Detect which cell encompasses the target text, then output its [X, Y] center coordinate. 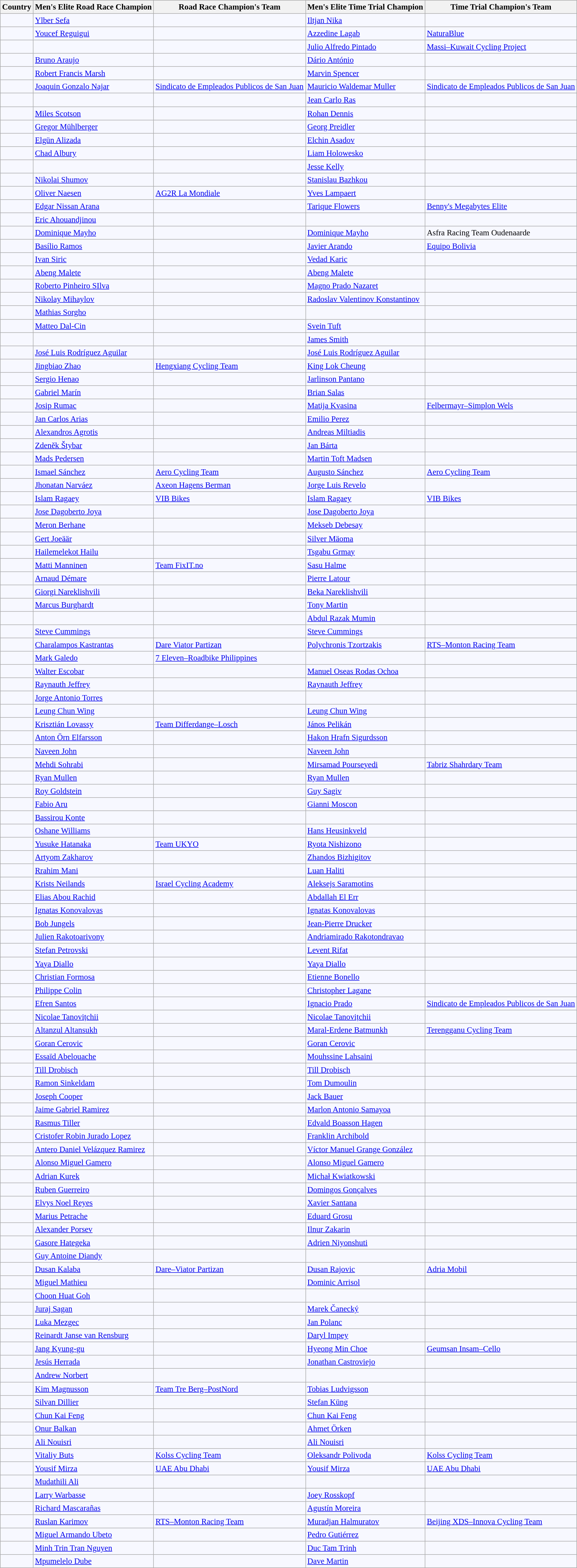
Tabriz Shahrdary Team [501, 764]
Joaquin Gonzalo Najar [93, 87]
Mirsamad Pourseyedi [365, 764]
Team UKYO [230, 844]
Maral-Erdene Batmunkh [365, 1030]
Vedad Karic [365, 259]
Dusan Kalaba [93, 1269]
Mark Galedo [93, 658]
Etienne Bonello [365, 977]
Reinardt Janse van Rensburg [93, 1335]
Axeon Hagens Berman [230, 485]
Magno Prado Nazaret [365, 286]
Felbermayr–Simplon Wels [501, 406]
Youcef Reguigui [93, 34]
Silver Mäoma [365, 539]
Hans Heusinkveld [365, 831]
Ilnur Zakarin [365, 1229]
Guy Sagiv [365, 791]
Equipo Bolivia [501, 246]
Vitaliy Buts [93, 1455]
Domingos Gonçalves [365, 1190]
Dominic Arrisol [365, 1282]
Arnaud Démare [93, 578]
Minh Trin Tran Nguyen [93, 1548]
Tom Dumoulin [365, 1083]
Adrian Kurek [93, 1176]
Onur Balkan [93, 1428]
Ruben Guerreiro [93, 1190]
Dave Martin [365, 1561]
Joseph Cooper [93, 1097]
Christian Formosa [93, 977]
Mekseb Debesay [365, 525]
Jan Carlos Arias [93, 419]
Franklin Archibold [365, 1136]
Krisztián Lovassy [93, 724]
NaturaBlue [501, 34]
Time Trial Champion's Team [501, 7]
Marvin Spencer [365, 74]
Nikolai Shumov [93, 180]
Mehdi Sohrabi [93, 764]
Dusan Rajovic [365, 1269]
Marek Čanecký [365, 1309]
Kim Magnusson [93, 1389]
Philippe Colin [93, 990]
Gregor Mühlberger [93, 127]
Oleksandr Polivoda [365, 1455]
Joey Rosskopf [365, 1495]
Team FixIT.no [230, 565]
Ryota Nishizono [365, 844]
Pierre Latour [365, 578]
Richard Mascarañas [93, 1508]
Roy Goldstein [93, 791]
Víctor Manuel Grange González [365, 1150]
Josip Rumac [93, 406]
Ruslan Karimov [93, 1522]
Augusto Sánchez [365, 472]
James Smith [365, 339]
Rohan Dennis [365, 113]
Guy Antoine Diandy [93, 1256]
Mauricio Waldemar Muller [365, 87]
Luka Mezgec [93, 1322]
Miguel Armando Ubeto [93, 1535]
Bob Jungels [93, 924]
Marius Petrache [93, 1216]
Altanzul Altansukh [93, 1030]
Rrahim Mani [93, 871]
Beijing XDS–Innova Cycling Team [501, 1522]
Eric Ahouandjinou [93, 219]
Jingbiao Zhao [93, 366]
Team Differdange–Losch [230, 724]
János Pelikán [365, 724]
Brian Salas [365, 392]
Gert Joeäär [93, 539]
Svein Tuft [365, 326]
Essaïd Abelouache [93, 1057]
Miguel Mathieu [93, 1282]
Country [17, 7]
Sasu Halme [365, 565]
Muradjan Halmuratov [365, 1522]
Efren Santos [93, 1003]
Tobias Ludvigsson [365, 1389]
Elgün Alizada [93, 140]
Nikolay Mihaylov [93, 299]
King Lok Cheung [365, 366]
Jhonatan Narváez [93, 485]
Ahmet Örken [365, 1428]
Marcus Burghardt [93, 605]
Dário António [365, 60]
Mpumelelo Dube [93, 1561]
Andreas Miltiadis [365, 432]
Michał Kwiatkowski [365, 1176]
Abdallah El Err [365, 897]
Mouhssine Lahsaini [365, 1057]
Rasmus Tiller [93, 1123]
Bassirou Konte [93, 817]
Juraj Sagan [93, 1309]
Elchin Asadov [365, 140]
Mudathili Ali [93, 1482]
Beka Nareklishvili [365, 592]
Agustín Moreira [365, 1508]
Tarique Flowers [365, 206]
Alexandros Agrotis [93, 432]
Sergio Henao [93, 379]
Polychronis Tzortzakis [365, 645]
Abdul Razak Mumin [365, 618]
Edgar Nissan Arana [93, 206]
Tsgabu Grmay [365, 552]
Daryl Impey [365, 1335]
Team Tre Berg–PostNord [230, 1389]
Javier Arando [365, 246]
Gasore Hategeka [93, 1243]
Jorge Antonio Torres [93, 698]
Jack Bauer [365, 1097]
Dare–Viator Partizan [230, 1269]
Andrew Norbert [93, 1375]
Anton Örn Elfarsson [93, 738]
Georg Preidler [365, 127]
Tony Martin [365, 605]
Benny's Megabytes Elite [501, 206]
Miles Scotson [93, 113]
Antero Daniel Velázquez Ramirez [93, 1150]
Walter Escobar [93, 671]
Jesse Kelly [365, 166]
Jang Kyung-gu [93, 1349]
Liam Holowesko [365, 153]
Basílio Ramos [93, 246]
Duc Tam Trinh [365, 1548]
Jaime Gabriel Ramirez [93, 1110]
Jean Carlo Ras [365, 100]
Men's Elite Time Trial Champion [365, 7]
Gianni Moscon [365, 804]
Jarlinson Pantano [365, 379]
Silvan Dillier [93, 1402]
Alexander Porsev [93, 1229]
Emilio Perez [365, 419]
Oliver Naesen [93, 193]
Eduard Grosu [365, 1216]
Matti Manninen [93, 565]
Israel Cycling Academy [230, 884]
Manuel Oseas Rodas Ochoa [365, 671]
Jan Polanc [365, 1322]
Men's Elite Road Race Champion [93, 7]
Krists Neilands [93, 884]
Elias Abou Rachid [93, 897]
Meron Berhane [93, 525]
Julio Alfredo Pintado [365, 47]
Luan Haliti [365, 871]
Matija Kvasina [365, 406]
Jesús Herrada [93, 1362]
Hailemelekot Hailu [93, 552]
Bruno Araujo [93, 60]
Matteo Dal-Cin [93, 326]
Xavier Santana [365, 1203]
Mads Pedersen [93, 459]
Jan Bárta [365, 446]
Hakon Hrafn Sigurdsson [365, 738]
Gabriel Marín [93, 392]
Fabio Aru [93, 804]
Edvald Boasson Hagen [365, 1123]
Roberto Pinheiro SIlva [93, 286]
Hyeong Min Choe [365, 1349]
Massi–Kuwait Cycling Project [501, 47]
7 Eleven–Roadbike Philippines [230, 658]
Road Race Champion's Team [230, 7]
Terengganu Cycling Team [501, 1030]
Jorge Luis Revelo [365, 485]
Yves Lampaert [365, 193]
Chad Albury [93, 153]
Elvys Noel Reyes [93, 1203]
Zhandos Bizhigitov [365, 857]
Giorgi Nareklishvili [93, 592]
Oshane Williams [93, 831]
Stefan Petrovski [93, 950]
Adria Mobil [501, 1269]
Zdeněk Štybar [93, 446]
Yusuke Hatanaka [93, 844]
Stanislau Bazhkou [365, 180]
Hengxiang Cycling Team [230, 366]
Cristofer Robin Jurado Lopez [93, 1136]
Azzedine Lagab [365, 34]
Iltjan Nika [365, 20]
Robert Francis Marsh [93, 74]
Geumsan Insam–Cello [501, 1349]
Pedro Gutiérrez [365, 1535]
Ignacio Prado [365, 1003]
Mathias Sorgho [93, 313]
Jonathan Castroviejo [365, 1362]
Adrien Niyonshuti [365, 1243]
Artyom Zakharov [93, 857]
Ivan Siric [93, 259]
Dare Viator Partizan [230, 645]
Ramon Sinkeldam [93, 1083]
Asfra Racing Team Oudenaarde [501, 233]
Jean-Pierre Drucker [365, 924]
AG2R La Mondiale [230, 193]
Christopher Lagane [365, 990]
Marlon Antonio Samayoa [365, 1110]
Ismael Sánchez [93, 472]
Ylber Sefa [93, 20]
Larry Warbasse [93, 1495]
Julien Rakotoarivony [93, 937]
Aleksejs Saramotins [365, 884]
Choon Huat Goh [93, 1296]
Levent Rifat [365, 950]
Stefan Küng [365, 1402]
Radoslav Valentinov Konstantinov [365, 299]
Andriamirado Rakotondravao [365, 937]
Charalampos Kastrantas [93, 645]
Martin Toft Madsen [365, 459]
